From the cell containing the given text, extract its center point as (x, y) coordinate. 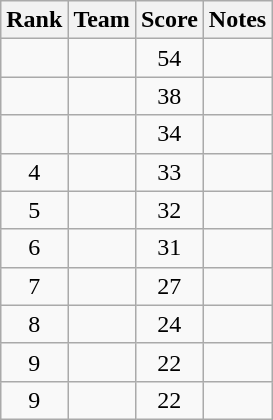
Notes (237, 20)
27 (169, 286)
6 (34, 248)
54 (169, 58)
33 (169, 172)
Team (102, 20)
Rank (34, 20)
31 (169, 248)
4 (34, 172)
5 (34, 210)
38 (169, 96)
24 (169, 324)
Score (169, 20)
32 (169, 210)
7 (34, 286)
8 (34, 324)
34 (169, 134)
